Return the (x, y) coordinate for the center point of the cell that contains the specified text.  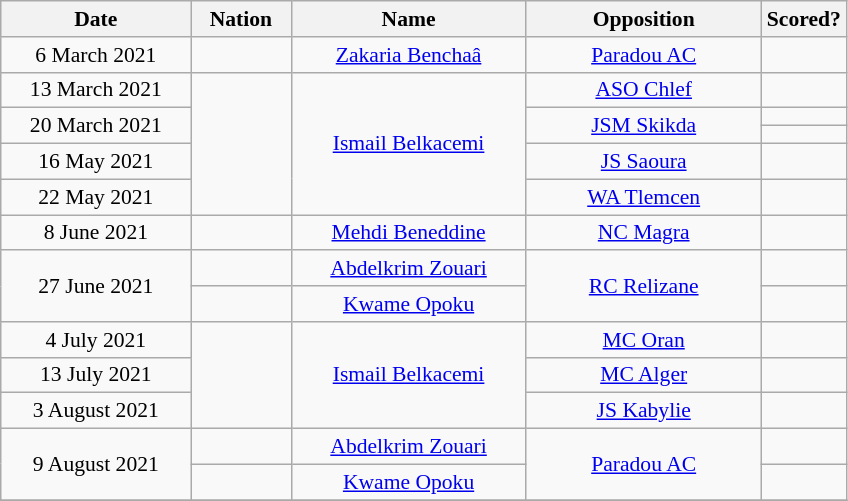
3 August 2021 (96, 411)
13 July 2021 (96, 375)
Date (96, 19)
20 March 2021 (96, 126)
16 May 2021 (96, 162)
Name (408, 19)
Opposition (644, 19)
JS Saoura (644, 162)
Zakaria Benchaâ (408, 55)
Scored? (804, 19)
8 June 2021 (96, 233)
JS Kabylie (644, 411)
MC Oran (644, 340)
9 August 2021 (96, 464)
Mehdi Beneddine (408, 233)
22 May 2021 (96, 197)
4 July 2021 (96, 340)
NC Magra (644, 233)
JSM Skikda (644, 126)
RC Relizane (644, 286)
27 June 2021 (96, 286)
13 March 2021 (96, 90)
Nation (241, 19)
6 March 2021 (96, 55)
MC Alger (644, 375)
WA Tlemcen (644, 197)
ASO Chlef (644, 90)
